Output the [X, Y] coordinate of the center of the cell containing the given text.  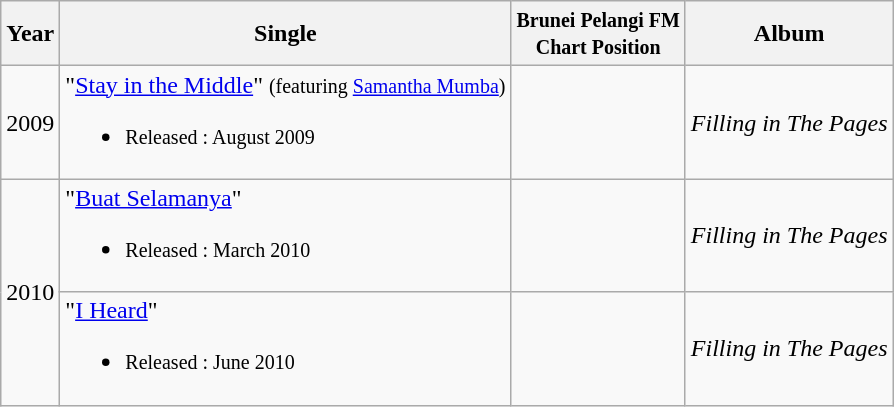
Year [30, 34]
Single [286, 34]
"Buat Selamanya"Released : March 2010 [286, 236]
"I Heard"Released : June 2010 [286, 348]
"Stay in the Middle" (featuring Samantha Mumba)Released : August 2009 [286, 122]
Brunei Pelangi FMChart Position [598, 34]
2010 [30, 292]
Album [789, 34]
2009 [30, 122]
